Determine the [x, y] coordinate at the center of the cell enclosing the given text.  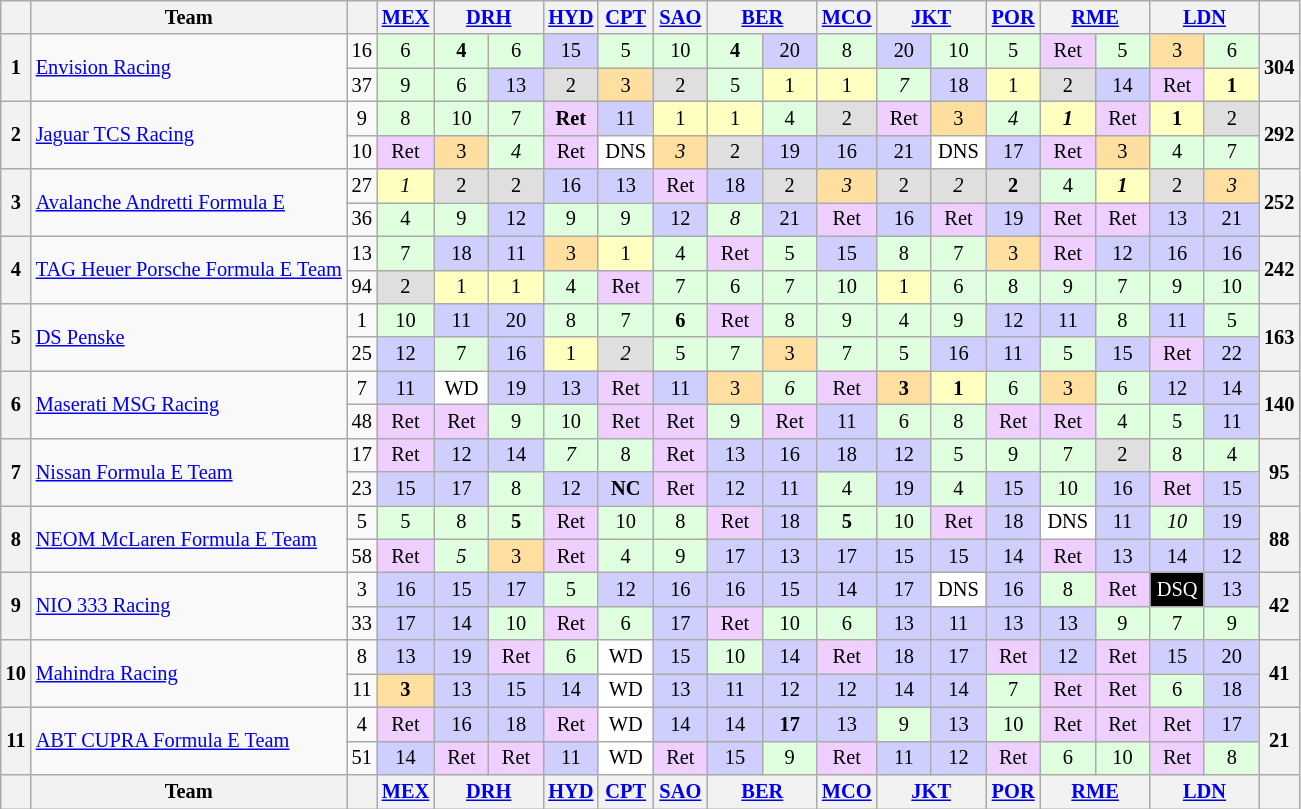
36 [362, 219]
22 [1232, 354]
NIO 333 Racing [189, 606]
95 [1279, 472]
NC [626, 489]
Nissan Formula E Team [189, 472]
94 [362, 287]
304 [1279, 68]
48 [362, 421]
242 [1279, 270]
ABT CUPRA Formula E Team [189, 740]
Maserati MSG Racing [189, 404]
41 [1279, 674]
25 [362, 354]
292 [1279, 134]
27 [362, 186]
23 [362, 489]
TAG Heuer Porsche Formula E Team [189, 270]
Avalanche Andretti Formula E [189, 202]
58 [362, 556]
37 [362, 85]
88 [1279, 538]
42 [1279, 606]
DS Penske [189, 336]
DSQ [1178, 589]
Envision Racing [189, 68]
Jaguar TCS Racing [189, 134]
51 [362, 758]
163 [1279, 336]
33 [362, 623]
140 [1279, 404]
252 [1279, 202]
NEOM McLaren Formula E Team [189, 538]
Mahindra Racing [189, 674]
